Search for the cell housing the specified text and yield its [x, y] center coordinate. 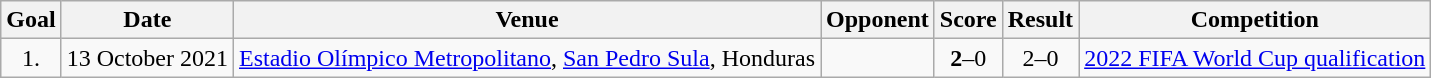
Estadio Olímpico Metropolitano, San Pedro Sula, Honduras [528, 58]
Competition [1255, 20]
1. [31, 58]
Result [1040, 20]
Opponent [878, 20]
Score [968, 20]
Venue [528, 20]
13 October 2021 [147, 58]
Goal [31, 20]
2022 FIFA World Cup qualification [1255, 58]
Date [147, 20]
